Determine the [x, y] coordinate at the center of the cell enclosing the given text.  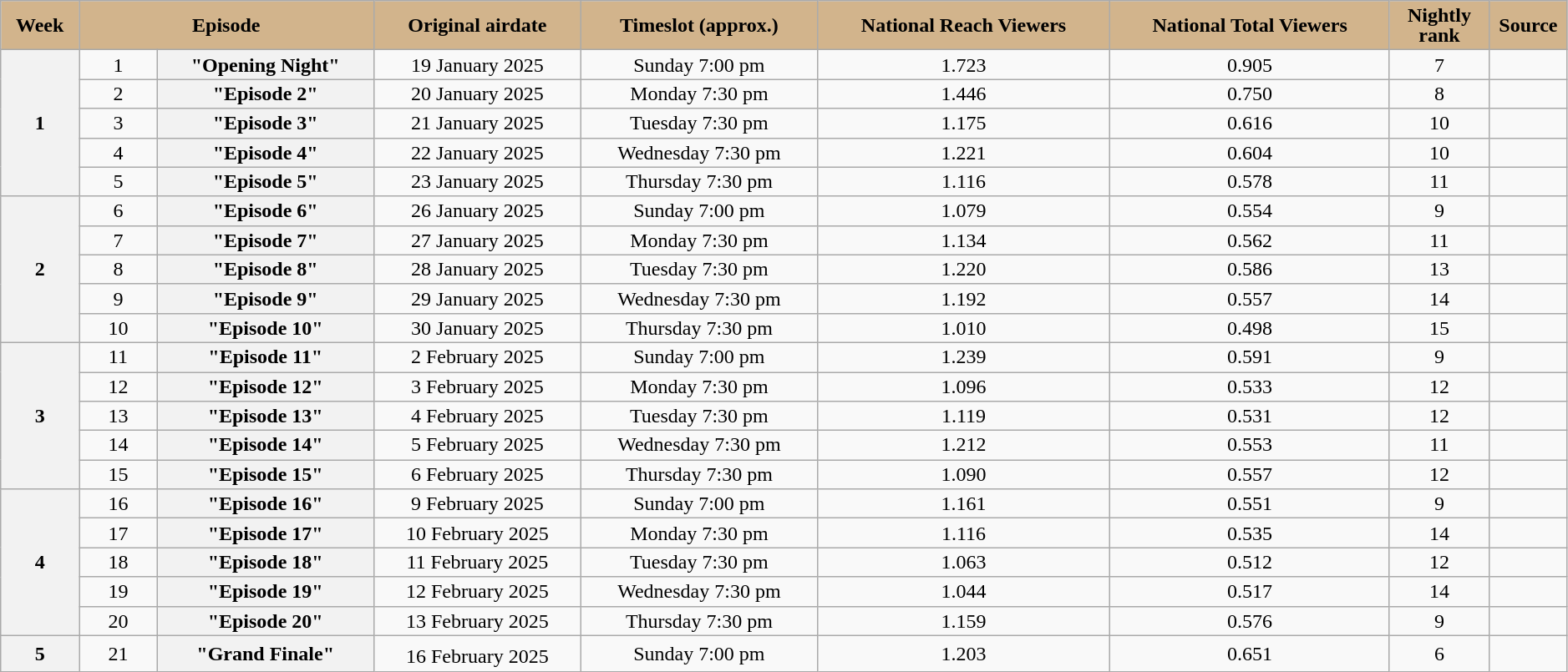
0.591 [1250, 357]
1.175 [964, 124]
"Grand Finale" [266, 653]
6 February 2025 [478, 474]
1.010 [964, 327]
4 February 2025 [478, 416]
0.517 [1250, 591]
National Reach Viewers [964, 25]
30 January 2025 [478, 327]
"Episode 5" [266, 182]
1.446 [964, 93]
Original airdate [478, 25]
21 January 2025 [478, 124]
3 February 2025 [478, 387]
0.533 [1250, 387]
0.750 [1250, 93]
13 February 2025 [478, 621]
1.221 [964, 152]
1.723 [964, 65]
1.096 [964, 387]
1.161 [964, 504]
"Episode 9" [266, 299]
"Episode 7" [266, 240]
26 January 2025 [478, 210]
Source [1529, 25]
1.220 [964, 269]
1.203 [964, 653]
0.905 [1250, 65]
11 February 2025 [478, 563]
0.553 [1250, 446]
"Episode 4" [266, 152]
"Episode 6" [266, 210]
"Episode 14" [266, 446]
"Episode 3" [266, 124]
0.604 [1250, 152]
9 February 2025 [478, 504]
1.239 [964, 357]
"Episode 18" [266, 563]
20 [119, 621]
Week [40, 25]
"Episode 2" [266, 93]
16 February 2025 [478, 653]
0.554 [1250, 210]
"Episode 15" [266, 474]
0.651 [1250, 653]
19 [119, 591]
2 February 2025 [478, 357]
12 February 2025 [478, 591]
1.212 [964, 446]
1.063 [964, 563]
19 January 2025 [478, 65]
0.498 [1250, 327]
"Episode 11" [266, 357]
1.119 [964, 416]
27 January 2025 [478, 240]
National Total Viewers [1250, 25]
"Episode 20" [266, 621]
29 January 2025 [478, 299]
Timeslot (approx.) [699, 25]
1.090 [964, 474]
"Episode 13" [266, 416]
0.578 [1250, 182]
21 [119, 653]
"Opening Night" [266, 65]
"Episode 12" [266, 387]
Nightlyrank [1439, 25]
0.576 [1250, 621]
0.535 [1250, 533]
1.044 [964, 591]
17 [119, 533]
"Episode 17" [266, 533]
0.551 [1250, 504]
20 January 2025 [478, 93]
"Episode 10" [266, 327]
16 [119, 504]
Episode [226, 25]
"Episode 19" [266, 591]
1.192 [964, 299]
0.586 [1250, 269]
1.134 [964, 240]
"Episode 16" [266, 504]
0.512 [1250, 563]
0.531 [1250, 416]
0.616 [1250, 124]
"Episode 8" [266, 269]
1.079 [964, 210]
5 February 2025 [478, 446]
1.159 [964, 621]
10 February 2025 [478, 533]
28 January 2025 [478, 269]
18 [119, 563]
0.562 [1250, 240]
23 January 2025 [478, 182]
22 January 2025 [478, 152]
